Return the [X, Y] coordinate for the center point of the cell that contains the specified text.  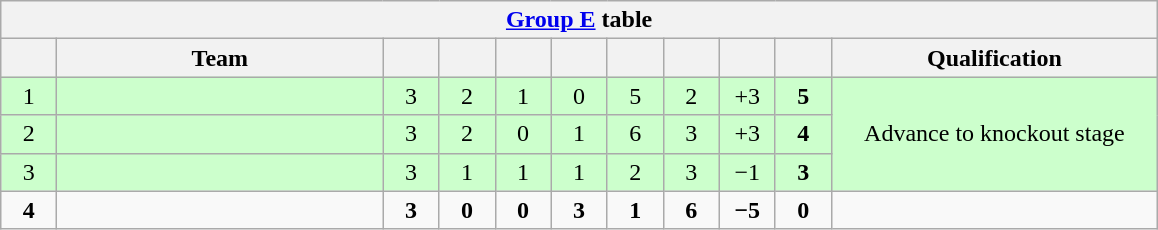
Team [220, 58]
−1 [747, 172]
Group E table [580, 20]
Qualification [994, 58]
−5 [747, 210]
Advance to knockout stage [994, 134]
